Locate the cell with the specified text and output its (X, Y) center coordinate. 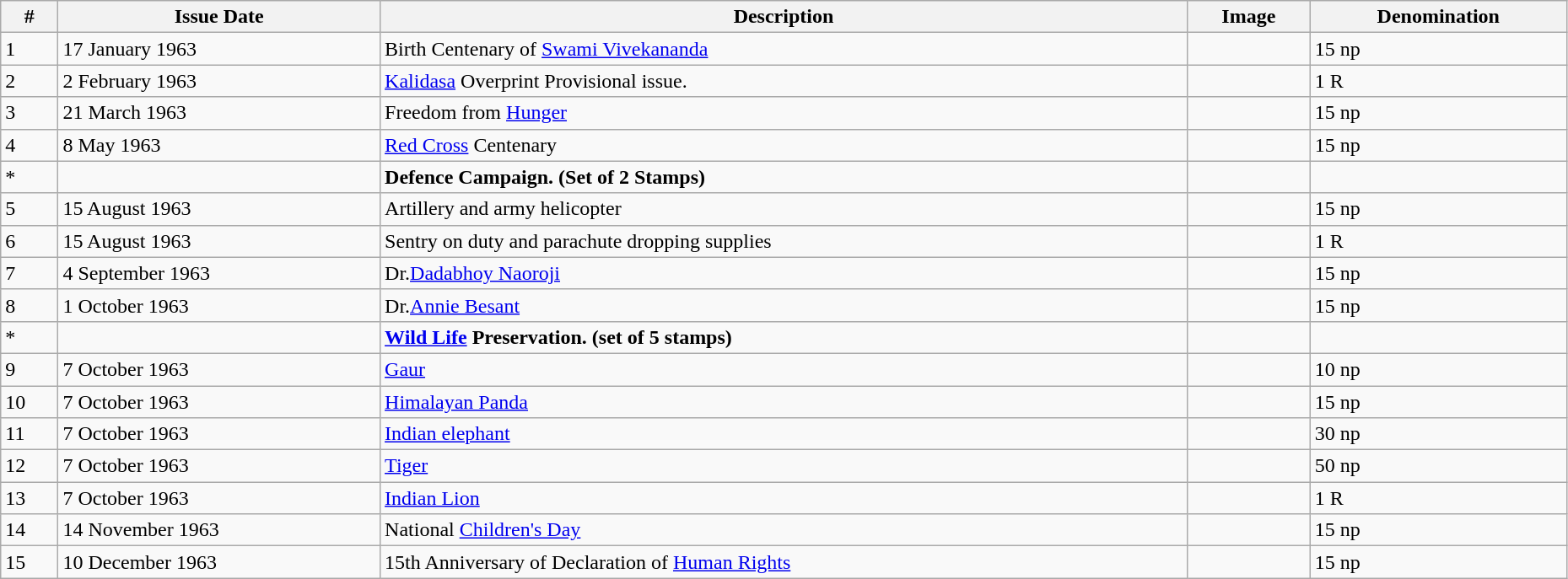
10 December 1963 (219, 562)
Birth Centenary of Swami Vivekananda (784, 49)
5 (30, 209)
1 (30, 49)
Denomination (1438, 17)
12 (30, 466)
Kalidasa Overprint Provisional issue. (784, 81)
Artillery and army helicopter (784, 209)
17 January 1963 (219, 49)
8 (30, 305)
Wild Life Preservation. (set of 5 stamps) (784, 337)
1 October 1963 (219, 305)
4 (30, 145)
Indian Lion (784, 498)
Dr.Annie Besant (784, 305)
10 np (1438, 369)
15 (30, 562)
30 np (1438, 434)
4 September 1963 (219, 273)
Description (784, 17)
Himalayan Panda (784, 402)
Tiger (784, 466)
Defence Campaign. (Set of 2 Stamps) (784, 177)
2 February 1963 (219, 81)
Gaur (784, 369)
Image (1248, 17)
13 (30, 498)
Issue Date (219, 17)
National Children's Day (784, 530)
6 (30, 241)
Dr.Dadabhoy Naoroji (784, 273)
14 November 1963 (219, 530)
50 np (1438, 466)
2 (30, 81)
Sentry on duty and parachute dropping supplies (784, 241)
3 (30, 113)
9 (30, 369)
10 (30, 402)
7 (30, 273)
Indian elephant (784, 434)
14 (30, 530)
21 March 1963 (219, 113)
11 (30, 434)
15th Anniversary of Declaration of Human Rights (784, 562)
Freedom from Hunger (784, 113)
8 May 1963 (219, 145)
# (30, 17)
Red Cross Centenary (784, 145)
